Output the [x, y] coordinate of the center of the cell containing the given text.  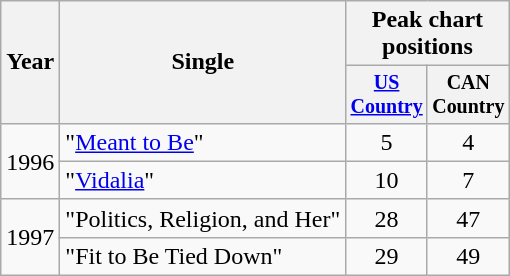
"Vidalia" [203, 180]
5 [387, 142]
Year [30, 62]
29 [387, 256]
49 [468, 256]
US Country [387, 94]
Single [203, 62]
"Meant to Be" [203, 142]
7 [468, 180]
28 [387, 218]
10 [387, 180]
4 [468, 142]
"Fit to Be Tied Down" [203, 256]
"Politics, Religion, and Her" [203, 218]
47 [468, 218]
1996 [30, 161]
1997 [30, 237]
CAN Country [468, 94]
Peak chart positions [428, 34]
